Extract the (X, Y) coordinate from the center of the cell holding the provided text.  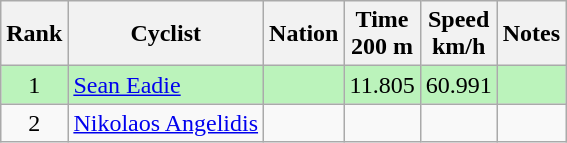
1 (34, 85)
Nation (304, 34)
60.991 (458, 85)
2 (34, 123)
Sean Eadie (166, 85)
Cyclist (166, 34)
Rank (34, 34)
Speedkm/h (458, 34)
Nikolaos Angelidis (166, 123)
Notes (531, 34)
Time200 m (382, 34)
11.805 (382, 85)
